Pinpoint the cell where the given text exists, returning its (X, Y) midpoint coordinate. 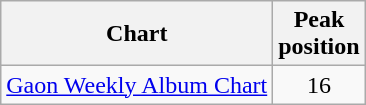
16 (319, 85)
Chart (137, 34)
Gaon Weekly Album Chart (137, 85)
Peak position (319, 34)
